Search for the cell housing the specified text and yield its [X, Y] center coordinate. 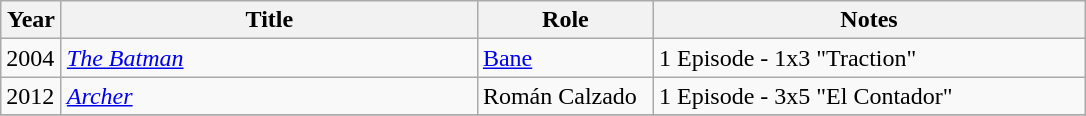
Role [565, 20]
2004 [32, 58]
Archer [269, 96]
Román Calzado [565, 96]
Year [32, 20]
1 Episode - 3x5 "El Contador" [868, 96]
1 Episode - 1x3 "Traction" [868, 58]
2012 [32, 96]
The Batman [269, 58]
Bane [565, 58]
Notes [868, 20]
Title [269, 20]
